Find where the given text appears and provide that cell's center as [X, Y] coordinate. 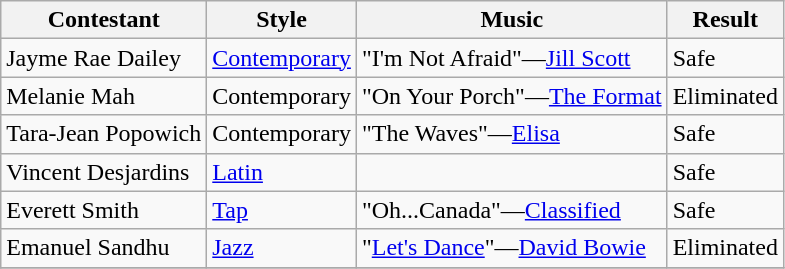
Tap [282, 210]
Jayme Rae Dailey [104, 58]
Everett Smith [104, 210]
Vincent Desjardins [104, 172]
"The Waves"—Elisa [512, 134]
"Oh...Canada"—Classified [512, 210]
Style [282, 20]
"On Your Porch"—The Format [512, 96]
Latin [282, 172]
Tara-Jean Popowich [104, 134]
Contestant [104, 20]
Melanie Mah [104, 96]
Emanuel Sandhu [104, 248]
Jazz [282, 248]
"I'm Not Afraid"—Jill Scott [512, 58]
Result [725, 20]
Music [512, 20]
"Let's Dance"—David Bowie [512, 248]
